Return (x, y) of the center of cell containing provided text 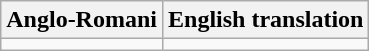
English translation (265, 20)
Anglo-Romani (82, 20)
